Determine the [X, Y] coordinate at the center of the cell enclosing the given text.  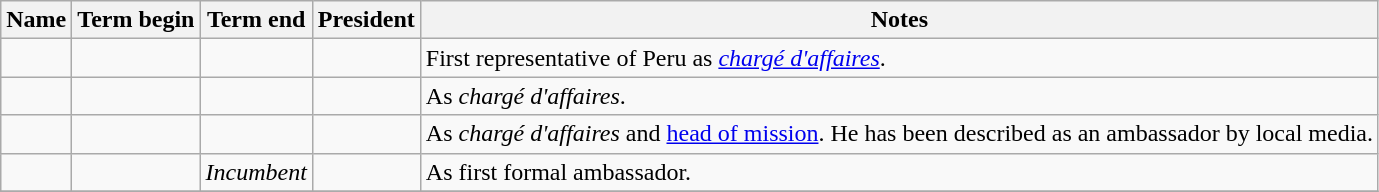
Incumbent [256, 172]
As first formal ambassador. [899, 172]
First representative of Peru as chargé d'affaires. [899, 58]
Notes [899, 20]
As chargé d'affaires. [899, 96]
As chargé d'affaires and head of mission. He has been described as an ambassador by local media. [899, 134]
President [366, 20]
Name [36, 20]
Term end [256, 20]
Term begin [136, 20]
